Output the [x, y] coordinate of the center of the cell containing the given text.  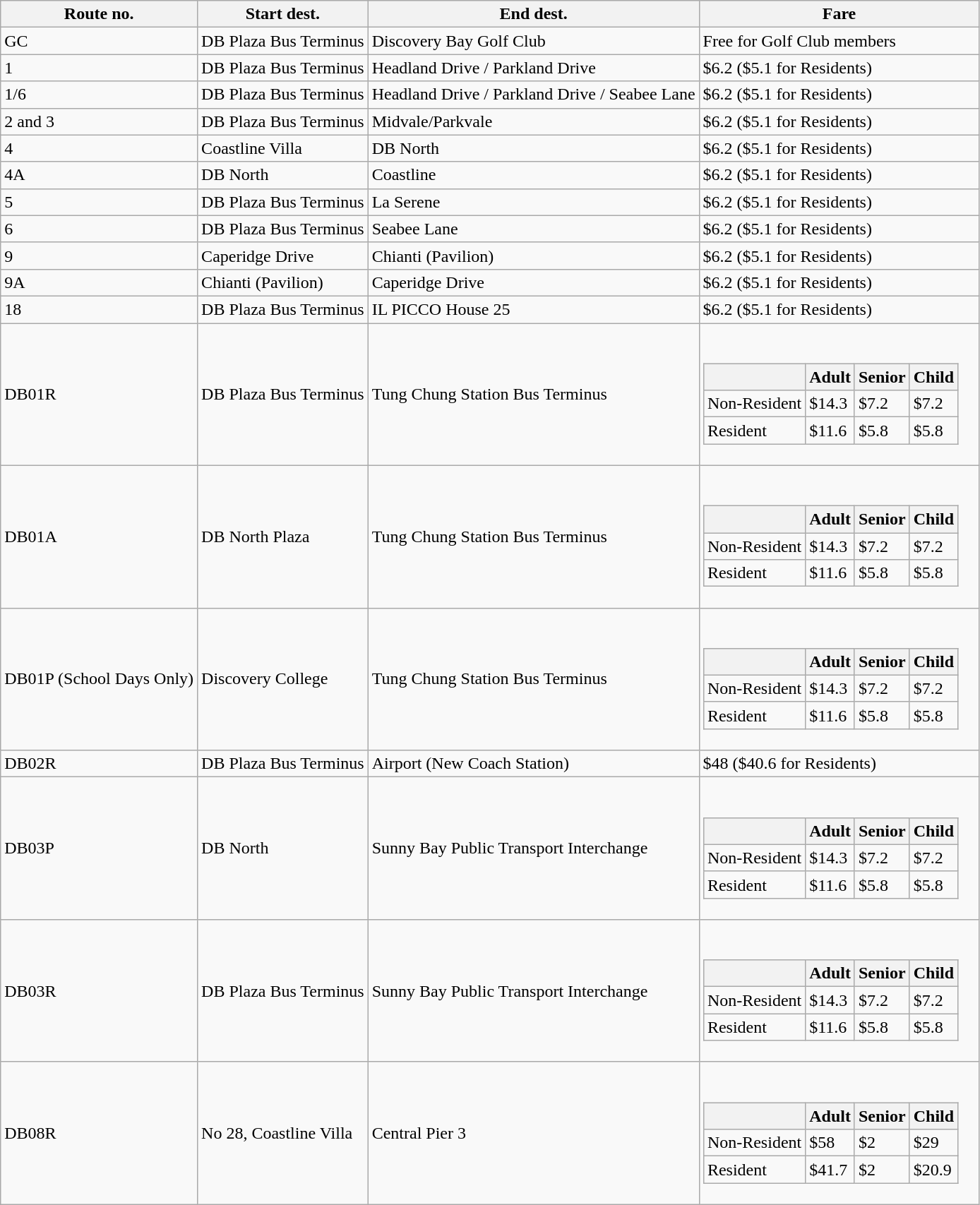
DB03P [99, 849]
9 [99, 256]
DB01P (School Days Only) [99, 679]
4A [99, 175]
Coastline Villa [283, 148]
Headland Drive / Parkland Drive / Seabee Lane [534, 95]
18 [99, 309]
La Serene [534, 202]
Free for Golf Club members [839, 41]
DB02R [99, 764]
DB01A [99, 536]
$58 [830, 1143]
Airport (New Coach Station) [534, 764]
Start dest. [283, 14]
6 [99, 229]
4 [99, 148]
Headland Drive / Parkland Drive [534, 68]
$48 ($40.6 for Residents) [839, 764]
Midvale/Parkvale [534, 121]
DB01R [99, 395]
IL PICCO House 25 [534, 309]
Route no. [99, 14]
5 [99, 202]
End dest. [534, 14]
9A [99, 282]
DB North Plaza [283, 536]
$29 [933, 1143]
$41.7 [830, 1170]
Discovery Bay Golf Club [534, 41]
DB08R [99, 1133]
Central Pier 3 [534, 1133]
Fare [839, 14]
Coastline [534, 175]
Adult Senior Child Non-Resident $58 $2 $29 Resident $41.7 $2 $20.9 [839, 1133]
Seabee Lane [534, 229]
1/6 [99, 95]
$20.9 [933, 1170]
Discovery College [283, 679]
No 28, Coastline Villa [283, 1133]
GC [99, 41]
DB03R [99, 991]
2 and 3 [99, 121]
1 [99, 68]
